Identify which cell holds the provided text, then report its [x, y] central coordinate. 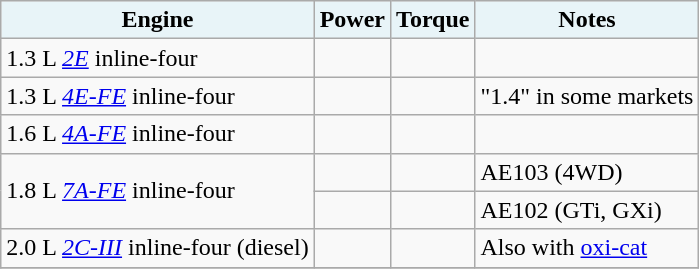
Engine [158, 20]
1.3 L 4E-FE inline-four [158, 96]
"1.4" in some markets [587, 96]
Power [352, 20]
2.0 L 2C-III inline-four (diesel) [158, 248]
1.6 L 4A-FE inline-four [158, 134]
Notes [587, 20]
Torque [433, 20]
AE103 (4WD) [587, 172]
AE102 (GTi, GXi) [587, 210]
1.3 L 2E inline-four [158, 58]
Also with oxi-cat [587, 248]
1.8 L 7A-FE inline-four [158, 191]
